Capture the cell that displays the provided text and extract its [X, Y] central coordinate. 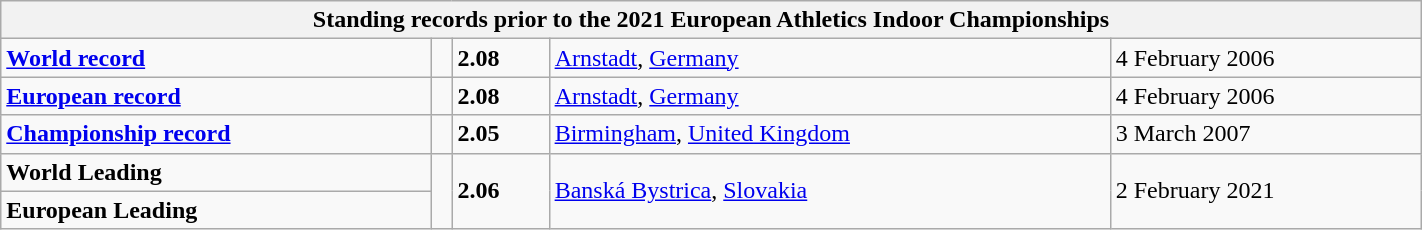
2 February 2021 [1266, 191]
2.05 [500, 134]
Championship record [216, 134]
European record [216, 96]
World record [216, 58]
3 March 2007 [1266, 134]
European Leading [216, 210]
Banská Bystrica, Slovakia [830, 191]
Birmingham, United Kingdom [830, 134]
Standing records prior to the 2021 European Athletics Indoor Championships [711, 20]
2.06 [500, 191]
World Leading [216, 172]
